For the text-containing cell, return its midpoint in [X, Y] coordinate format. 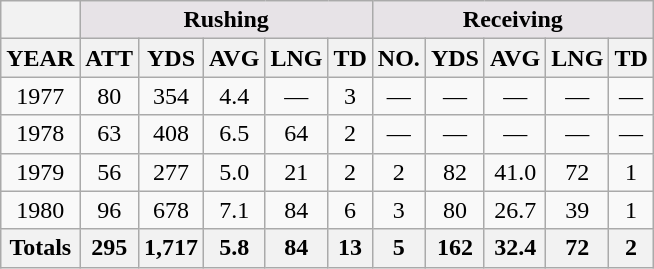
21 [296, 172]
1980 [40, 210]
7.1 [234, 210]
6 [350, 210]
82 [454, 172]
295 [110, 248]
5.0 [234, 172]
1,717 [170, 248]
13 [350, 248]
Receiving [512, 20]
Rushing [226, 20]
39 [578, 210]
63 [110, 134]
277 [170, 172]
96 [110, 210]
26.7 [514, 210]
162 [454, 248]
YEAR [40, 58]
1978 [40, 134]
5 [398, 248]
NO. [398, 58]
1979 [40, 172]
ATT [110, 58]
408 [170, 134]
41.0 [514, 172]
6.5 [234, 134]
4.4 [234, 96]
354 [170, 96]
Totals [40, 248]
56 [110, 172]
32.4 [514, 248]
678 [170, 210]
64 [296, 134]
1977 [40, 96]
5.8 [234, 248]
